Capture the cell that displays the provided text and extract its (x, y) central coordinate. 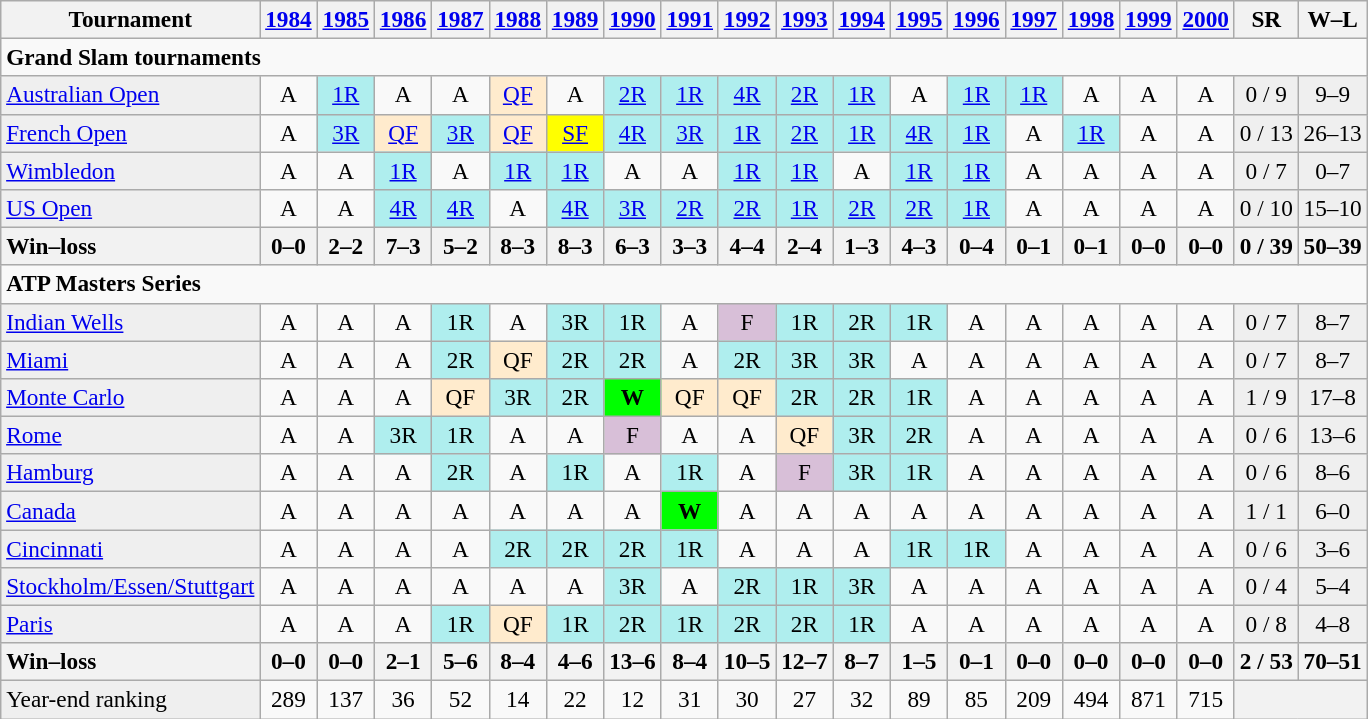
4–3 (918, 246)
1991 (690, 19)
Indian Wells (130, 322)
1 / 9 (1266, 397)
Stockholm/Essen/Stuttgart (130, 586)
Wimbledon (130, 170)
2–4 (804, 246)
1989 (574, 19)
14 (518, 699)
Hamburg (130, 473)
52 (460, 699)
1987 (460, 19)
1985 (346, 19)
12 (632, 699)
70–51 (1332, 662)
5–6 (460, 662)
32 (862, 699)
31 (690, 699)
1993 (804, 19)
3–6 (1332, 548)
26–13 (1332, 133)
0 / 10 (1266, 208)
Paris (130, 624)
89 (918, 699)
209 (1034, 699)
871 (1148, 699)
French Open (130, 133)
22 (574, 699)
17–8 (1332, 397)
SF (574, 133)
0 / 39 (1266, 246)
SR (1266, 19)
1984 (288, 19)
1999 (1148, 19)
4–6 (574, 662)
2–1 (402, 662)
10–5 (746, 662)
36 (402, 699)
1992 (746, 19)
3–3 (690, 246)
1996 (976, 19)
85 (976, 699)
Cincinnati (130, 548)
4–8 (1332, 624)
1–3 (862, 246)
137 (346, 699)
27 (804, 699)
50–39 (1332, 246)
30 (746, 699)
Rome (130, 435)
Monte Carlo (130, 397)
9–9 (1332, 95)
1998 (1090, 19)
6–0 (1332, 510)
Grand Slam tournaments (684, 57)
494 (1090, 699)
715 (1206, 699)
6–3 (632, 246)
ATP Masters Series (684, 284)
US Open (130, 208)
1995 (918, 19)
0 / 13 (1266, 133)
5–4 (1332, 586)
289 (288, 699)
Canada (130, 510)
2000 (1206, 19)
0–7 (1332, 170)
0–4 (976, 246)
1986 (402, 19)
15–10 (1332, 208)
1997 (1034, 19)
0 / 8 (1266, 624)
0 / 4 (1266, 586)
2 / 53 (1266, 662)
1994 (862, 19)
4–4 (746, 246)
5–2 (460, 246)
0 / 9 (1266, 95)
1990 (632, 19)
1988 (518, 19)
2–2 (346, 246)
12–7 (804, 662)
W–L (1332, 19)
Tournament (130, 19)
1–5 (918, 662)
Australian Open (130, 95)
Year-end ranking (130, 699)
7–3 (402, 246)
8–6 (1332, 473)
Miami (130, 359)
1 / 1 (1266, 510)
